Extract the (x, y) coordinate from the center of the cell holding the provided text.  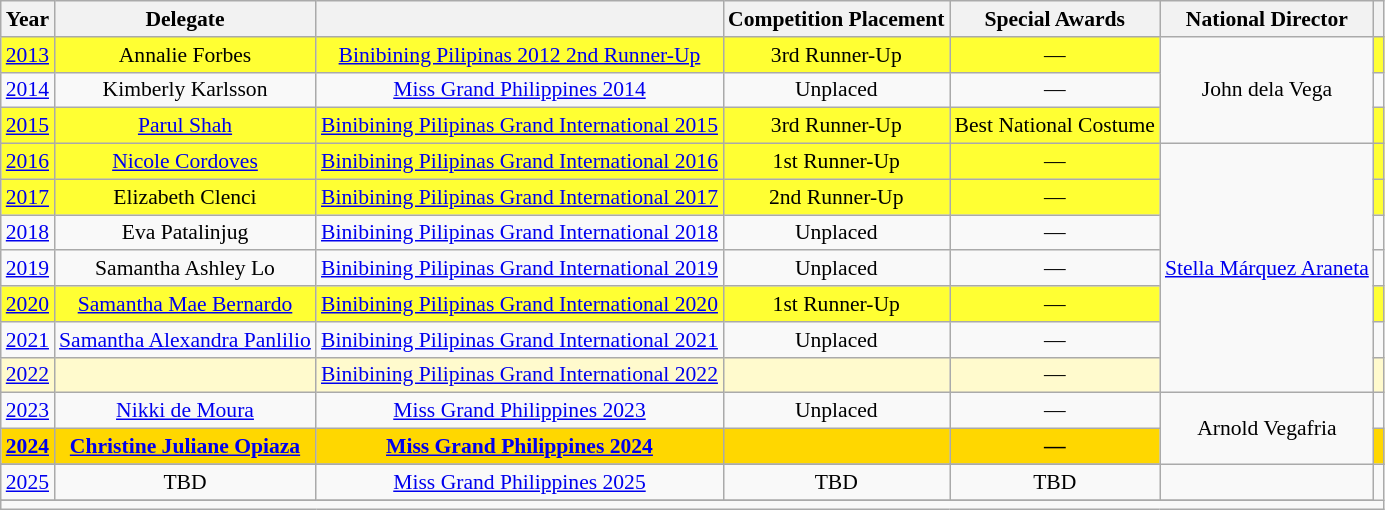
2019 (28, 269)
Binibining Pilipinas Grand International 2017 (520, 197)
Delegate (185, 19)
2023 (28, 411)
Best National Costume (1055, 126)
2024 (28, 447)
John dela Vega (1267, 90)
2020 (28, 304)
Binibining Pilipinas Grand International 2018 (520, 233)
Parul Shah (185, 126)
2022 (28, 375)
Samantha Alexandra Panlilio (185, 340)
Binibining Pilipinas Grand International 2019 (520, 269)
2021 (28, 340)
Kimberly Karlsson (185, 90)
Year (28, 19)
Special Awards (1055, 19)
Nikki de Moura (185, 411)
Binibining Pilipinas Grand International 2022 (520, 375)
2025 (28, 482)
Binibining Pilipinas Grand International 2015 (520, 126)
Elizabeth Clenci (185, 197)
Samantha Mae Bernardo (185, 304)
Christine Juliane Opiaza (185, 447)
2nd Runner-Up (836, 197)
Nicole Cordoves (185, 162)
Miss Grand Philippines 2023 (520, 411)
Arnold Vegafria (1267, 428)
Miss Grand Philippines 2014 (520, 90)
2013 (28, 55)
Binibining Pilipinas Grand International 2016 (520, 162)
Eva Patalinjug (185, 233)
Annalie Forbes (185, 55)
National Director (1267, 19)
Stella Márquez Araneta (1267, 268)
Miss Grand Philippines 2024 (520, 447)
Binibining Pilipinas 2012 2nd Runner-Up (520, 55)
2018 (28, 233)
Binibining Pilipinas Grand International 2020 (520, 304)
2017 (28, 197)
2014 (28, 90)
2016 (28, 162)
Miss Grand Philippines 2025 (520, 482)
Binibining Pilipinas Grand International 2021 (520, 340)
Competition Placement (836, 19)
Samantha Ashley Lo (185, 269)
2015 (28, 126)
